Locate the cell with the specified text and output its [X, Y] center coordinate. 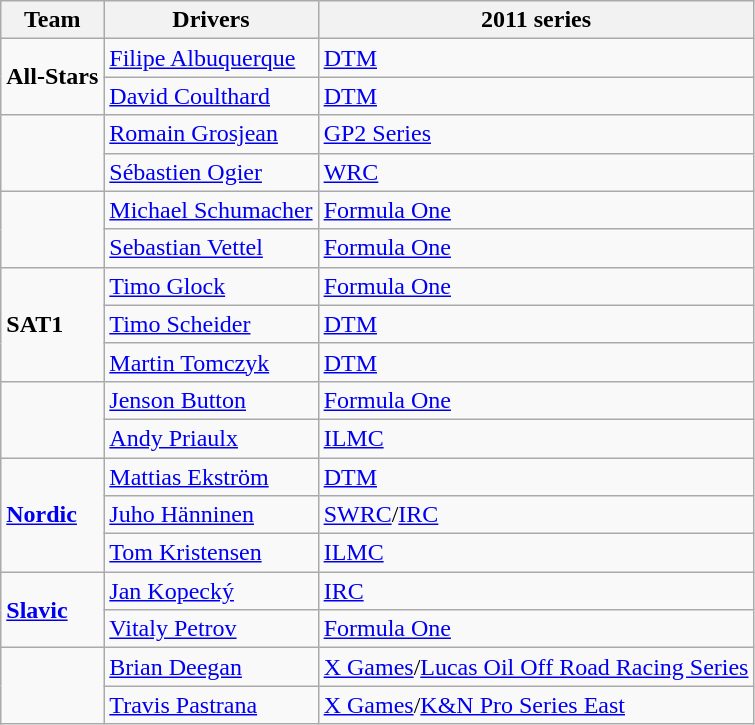
Andy Priaulx [211, 438]
Tom Kristensen [211, 553]
Drivers [211, 20]
GP2 Series [536, 134]
IRC [536, 591]
SWRC/IRC [536, 515]
Vitaly Petrov [211, 629]
Timo Glock [211, 286]
Sébastien Ogier [211, 172]
David Coulthard [211, 96]
Michael Schumacher [211, 210]
Romain Grosjean [211, 134]
Team [52, 20]
Jenson Button [211, 400]
Timo Scheider [211, 324]
All-Stars [52, 77]
Sebastian Vettel [211, 248]
2011 series [536, 20]
Martin Tomczyk [211, 362]
X Games/K&N Pro Series East [536, 705]
Mattias Ekström [211, 477]
Brian Deegan [211, 667]
X Games/Lucas Oil Off Road Racing Series [536, 667]
Jan Kopecký [211, 591]
Slavic [52, 610]
Juho Hänninen [211, 515]
Nordic [52, 515]
Travis Pastrana [211, 705]
SAT1 [52, 324]
Filipe Albuquerque [211, 58]
WRC [536, 172]
